Identify which cell holds the provided text, then report its (X, Y) central coordinate. 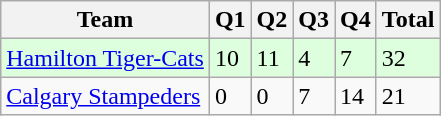
Team (106, 20)
11 (272, 58)
Q1 (230, 20)
Q4 (356, 20)
Hamilton Tiger-Cats (106, 58)
Q3 (314, 20)
Calgary Stampeders (106, 96)
4 (314, 58)
Q2 (272, 20)
14 (356, 96)
21 (408, 96)
32 (408, 58)
10 (230, 58)
Total (408, 20)
